Return (x, y) of the center of cell containing provided text 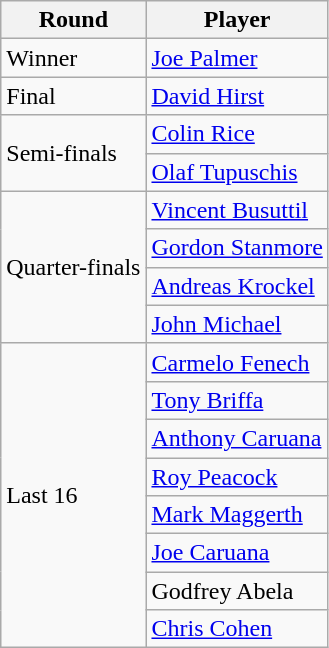
Last 16 (74, 495)
Quarter-finals (74, 267)
Round (74, 20)
Gordon Stanmore (237, 248)
Godfrey Abela (237, 591)
Semi-finals (74, 153)
Tony Briffa (237, 400)
Winner (74, 58)
Mark Maggerth (237, 515)
Player (237, 20)
Roy Peacock (237, 477)
Final (74, 96)
Chris Cohen (237, 629)
Andreas Krockel (237, 286)
Olaf Tupuschis (237, 172)
Anthony Caruana (237, 438)
Vincent Busuttil (237, 210)
David Hirst (237, 96)
John Michael (237, 324)
Carmelo Fenech (237, 362)
Colin Rice (237, 134)
Joe Caruana (237, 553)
Joe Palmer (237, 58)
